Scan for the cell matching the given text and deliver its [X, Y] coordinate at center. 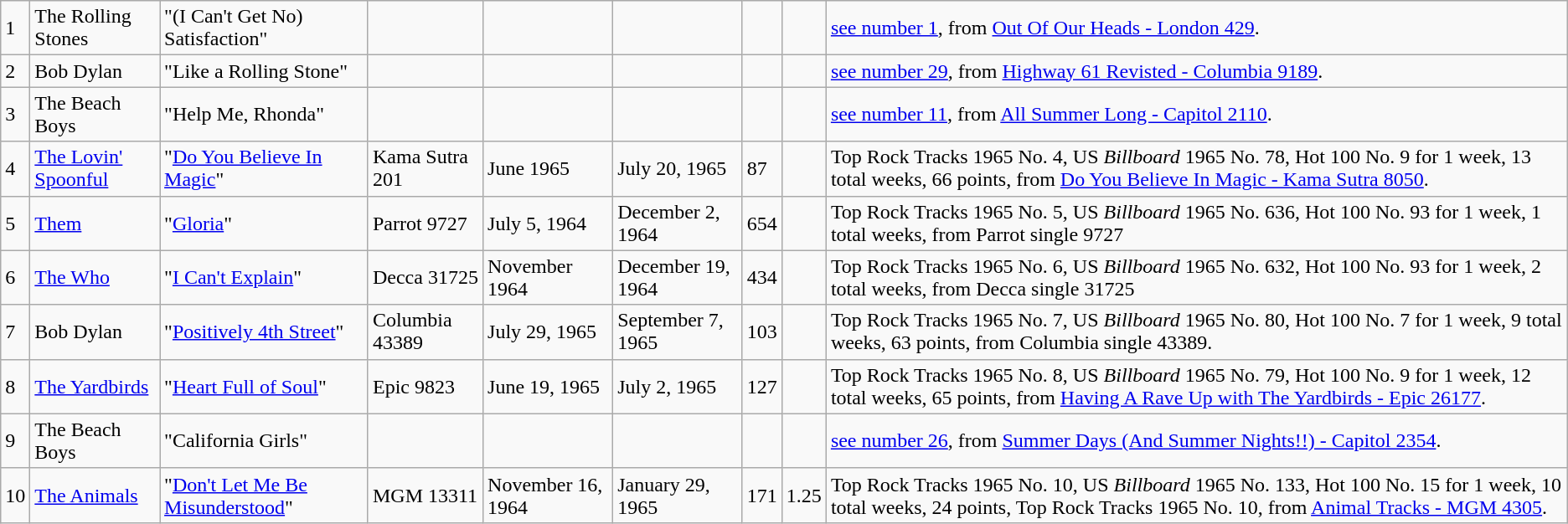
6 [15, 278]
The Yardbirds [95, 387]
July 5, 1964 [548, 223]
7 [15, 331]
see number 1, from Out Of Our Heads - London 429. [1196, 28]
4 [15, 169]
The Animals [95, 496]
July 20, 1965 [678, 169]
171 [762, 496]
"Help Me, Rhonda" [265, 114]
Top Rock Tracks 1965 No. 7, US Billboard 1965 No. 80, Hot 100 No. 7 for 1 week, 9 total weeks, 63 points, from Columbia single 43389. [1196, 331]
MGM 13311 [426, 496]
December 19, 1964 [678, 278]
8 [15, 387]
"Do You Believe In Magic" [265, 169]
"Heart Full of Soul" [265, 387]
"Like a Rolling Stone" [265, 71]
2 [15, 71]
1 [15, 28]
June 19, 1965 [548, 387]
December 2, 1964 [678, 223]
January 29, 1965 [678, 496]
Top Rock Tracks 1965 No. 6, US Billboard 1965 No. 632, Hot 100 No. 93 for 1 week, 2 total weeks, from Decca single 31725 [1196, 278]
The Rolling Stones [95, 28]
see number 29, from Highway 61 Revisted - Columbia 9189. [1196, 71]
The Who [95, 278]
3 [15, 114]
September 7, 1965 [678, 331]
"Don't Let Me Be Misunderstood" [265, 496]
10 [15, 496]
see number 26, from Summer Days (And Summer Nights!!) - Capitol 2354. [1196, 440]
"I Can't Explain" [265, 278]
Decca 31725 [426, 278]
July 2, 1965 [678, 387]
July 29, 1965 [548, 331]
"Positively 4th Street" [265, 331]
June 1965 [548, 169]
9 [15, 440]
"(I Can't Get No) Satisfaction" [265, 28]
1.25 [804, 496]
The Lovin' Spoonful [95, 169]
127 [762, 387]
November 1964 [548, 278]
"Gloria" [265, 223]
103 [762, 331]
654 [762, 223]
Top Rock Tracks 1965 No. 5, US Billboard 1965 No. 636, Hot 100 No. 93 for 1 week, 1 total weeks, from Parrot single 9727 [1196, 223]
5 [15, 223]
Them [95, 223]
87 [762, 169]
Kama Sutra 201 [426, 169]
see number 11, from All Summer Long - Capitol 2110. [1196, 114]
Epic 9823 [426, 387]
"California Girls" [265, 440]
434 [762, 278]
November 16, 1964 [548, 496]
Columbia 43389 [426, 331]
Parrot 9727 [426, 223]
